Extract the (x, y) coordinate from the center of the cell holding the provided text.  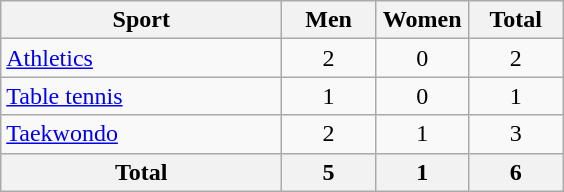
Athletics (142, 58)
Sport (142, 20)
5 (329, 172)
Taekwondo (142, 134)
Men (329, 20)
Women (422, 20)
6 (516, 172)
3 (516, 134)
Table tennis (142, 96)
